Pinpoint the cell where the given text exists, returning its [X, Y] midpoint coordinate. 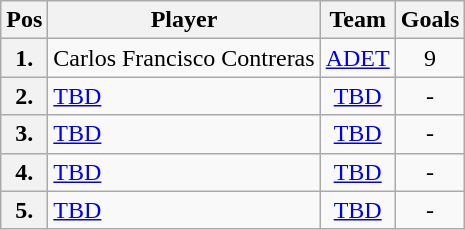
3. [24, 134]
1. [24, 58]
ADET [358, 58]
Pos [24, 20]
Team [358, 20]
Goals [430, 20]
Carlos Francisco Contreras [184, 58]
5. [24, 210]
Player [184, 20]
9 [430, 58]
2. [24, 96]
4. [24, 172]
